Determine the [X, Y] coordinate at the center of the cell enclosing the given text.  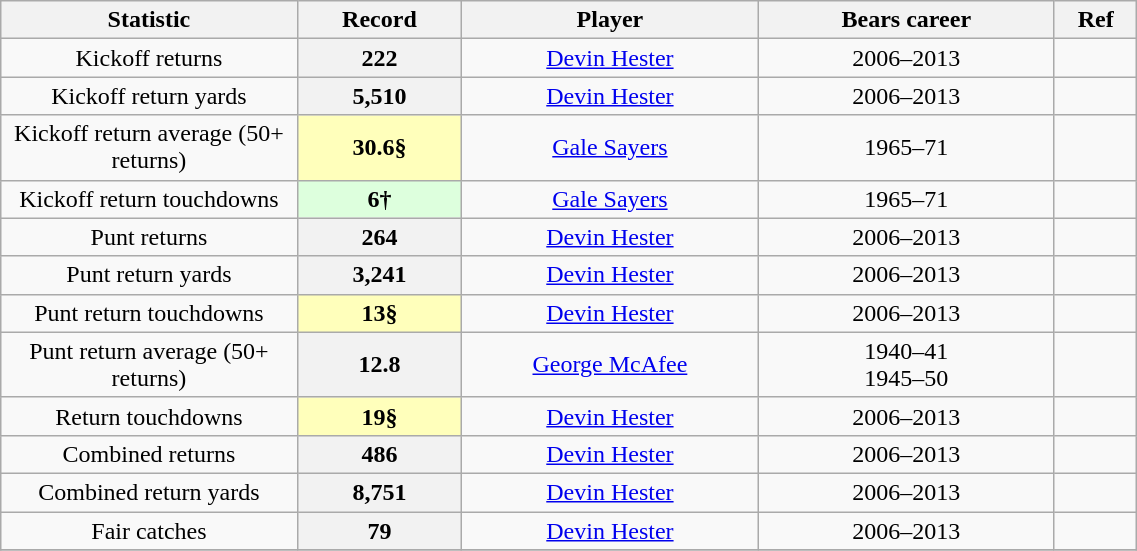
12.8 [380, 364]
19§ [380, 416]
1940–411945–50 [906, 364]
Punt return touchdowns [149, 313]
486 [380, 454]
13§ [380, 313]
30.6§ [380, 148]
Punt return yards [149, 275]
5,510 [380, 96]
Statistic [149, 20]
Kickoff return average (50+ returns) [149, 148]
Kickoff return touchdowns [149, 199]
Player [610, 20]
Combined returns [149, 454]
79 [380, 531]
Kickoff return yards [149, 96]
Ref [1095, 20]
6† [380, 199]
264 [380, 237]
3,241 [380, 275]
Fair catches [149, 531]
Record [380, 20]
Punt returns [149, 237]
222 [380, 58]
Combined return yards [149, 492]
Kickoff returns [149, 58]
Return touchdowns [149, 416]
8,751 [380, 492]
Punt return average (50+ returns) [149, 364]
Bears career [906, 20]
George McAfee [610, 364]
